Output the (X, Y) coordinate of the center of the cell containing the given text.  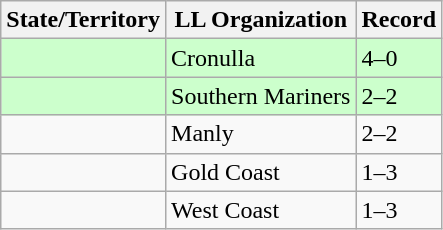
Manly (261, 134)
Gold Coast (261, 172)
Record (399, 20)
LL Organization (261, 20)
State/Territory (84, 20)
Southern Mariners (261, 96)
West Coast (261, 210)
4–0 (399, 58)
Cronulla (261, 58)
